Return the [X, Y] coordinate for the center point of the cell that contains the specified text.  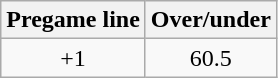
Pregame line [74, 20]
+1 [74, 58]
60.5 [210, 58]
Over/under [210, 20]
